Identify which cell holds the provided text, then report its (x, y) central coordinate. 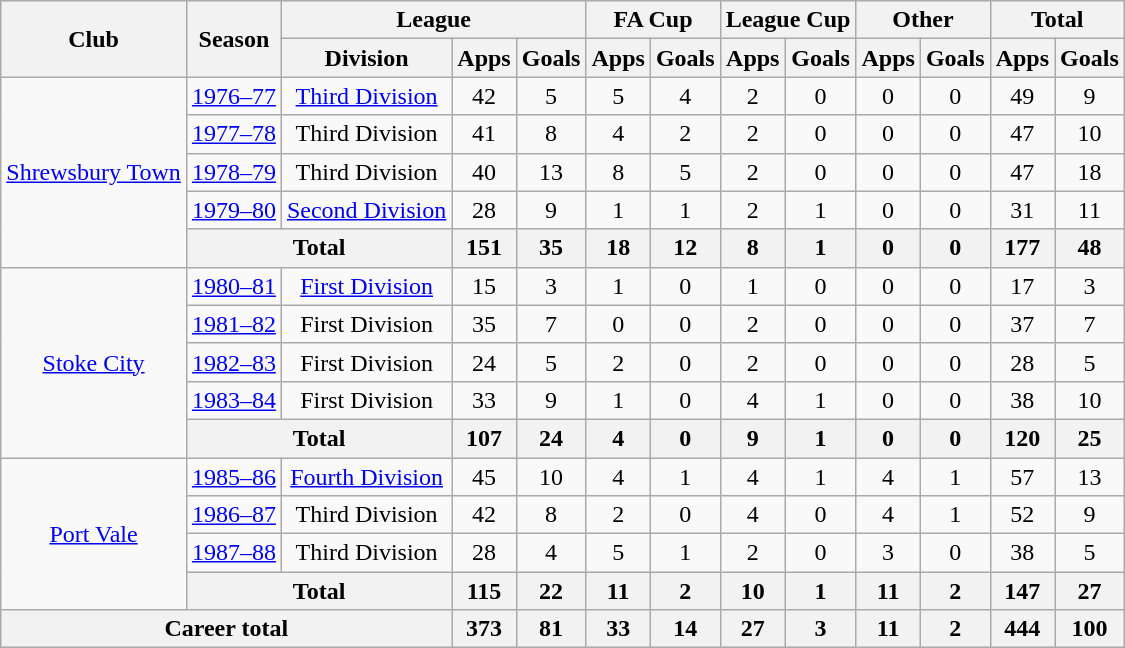
147 (1022, 591)
1983–84 (234, 400)
1982–83 (234, 362)
League (434, 20)
1980–81 (234, 286)
Fourth Division (366, 477)
373 (484, 629)
Club (94, 39)
115 (484, 591)
Division (366, 58)
Port Vale (94, 534)
1977–78 (234, 134)
40 (484, 172)
57 (1022, 477)
1986–87 (234, 515)
31 (1022, 210)
17 (1022, 286)
25 (1090, 438)
1978–79 (234, 172)
1981–82 (234, 324)
Season (234, 39)
Stoke City (94, 362)
Second Division (366, 210)
1976–77 (234, 96)
Career total (226, 629)
45 (484, 477)
52 (1022, 515)
49 (1022, 96)
444 (1022, 629)
15 (484, 286)
151 (484, 248)
41 (484, 134)
120 (1022, 438)
37 (1022, 324)
1979–80 (234, 210)
107 (484, 438)
1987–88 (234, 553)
FA Cup (653, 20)
22 (551, 591)
League Cup (788, 20)
12 (685, 248)
Shrewsbury Town (94, 172)
Other (923, 20)
1985–86 (234, 477)
48 (1090, 248)
100 (1090, 629)
81 (551, 629)
14 (685, 629)
177 (1022, 248)
